Capture the cell that displays the provided text and extract its [X, Y] central coordinate. 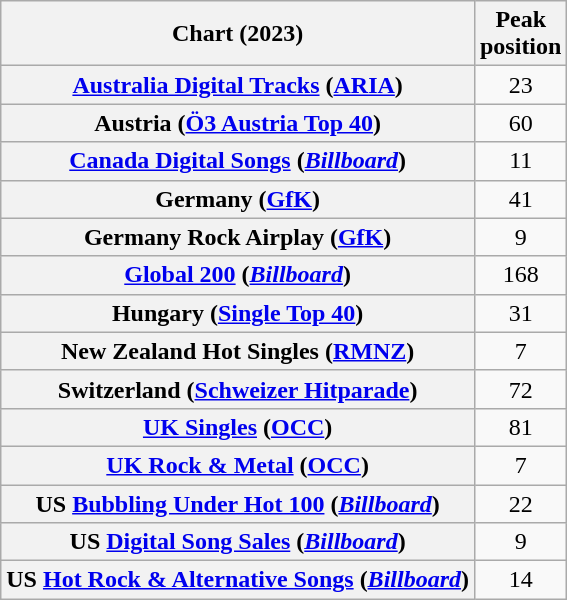
UK Singles (OCC) [238, 427]
US Hot Rock & Alternative Songs (Billboard) [238, 580]
US Digital Song Sales (Billboard) [238, 542]
New Zealand Hot Singles (RMNZ) [238, 351]
14 [520, 580]
23 [520, 85]
81 [520, 427]
Hungary (Single Top 40) [238, 313]
72 [520, 389]
Global 200 (Billboard) [238, 275]
Germany (GfK) [238, 199]
Austria (Ö3 Austria Top 40) [238, 123]
Germany Rock Airplay (GfK) [238, 237]
Switzerland (Schweizer Hitparade) [238, 389]
UK Rock & Metal (OCC) [238, 465]
168 [520, 275]
US Bubbling Under Hot 100 (Billboard) [238, 503]
Canada Digital Songs (Billboard) [238, 161]
60 [520, 123]
31 [520, 313]
Chart (2023) [238, 34]
Australia Digital Tracks (ARIA) [238, 85]
41 [520, 199]
11 [520, 161]
Peakposition [520, 34]
22 [520, 503]
